Extract the [x, y] coordinate from the center of the cell holding the provided text.  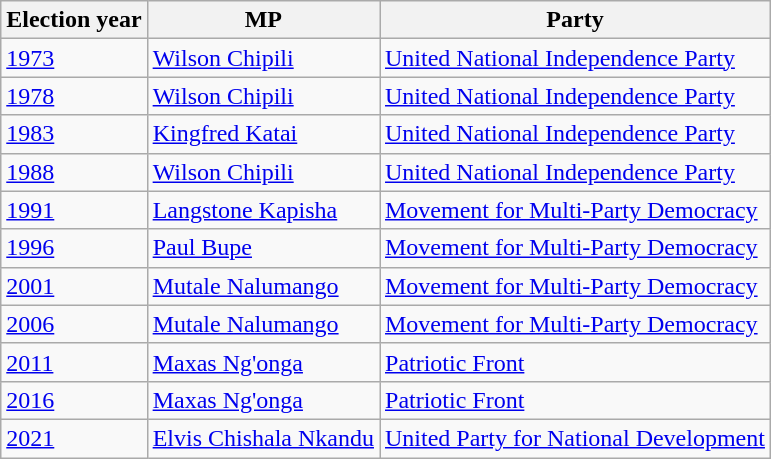
1996 [74, 248]
2006 [74, 324]
2001 [74, 286]
Party [576, 20]
1973 [74, 58]
Langstone Kapisha [263, 210]
2011 [74, 362]
Kingfred Katai [263, 134]
MP [263, 20]
Election year [74, 20]
1983 [74, 134]
1978 [74, 96]
Paul Bupe [263, 248]
United Party for National Development [576, 438]
1991 [74, 210]
2016 [74, 400]
2021 [74, 438]
Elvis Chishala Nkandu [263, 438]
1988 [74, 172]
